Search for the cell housing the specified text and yield its (X, Y) center coordinate. 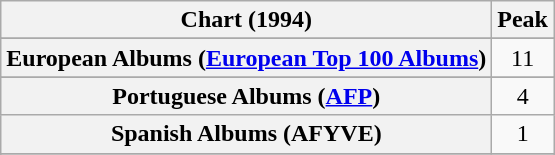
11 (523, 58)
4 (523, 96)
Portuguese Albums (AFP) (246, 96)
Peak (523, 20)
Spanish Albums (AFYVE) (246, 134)
European Albums (European Top 100 Albums) (246, 58)
1 (523, 134)
Chart (1994) (246, 20)
